Output the [x, y] coordinate of the center of the cell containing the given text.  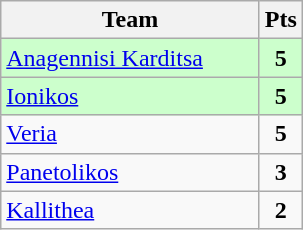
Team [130, 20]
3 [280, 172]
Ionikos [130, 96]
Veria [130, 134]
Kallithea [130, 210]
Anagennisi Karditsa [130, 58]
Panetolikos [130, 172]
2 [280, 210]
Pts [280, 20]
